Find where the given text appears and provide that cell's center as (X, Y) coordinate. 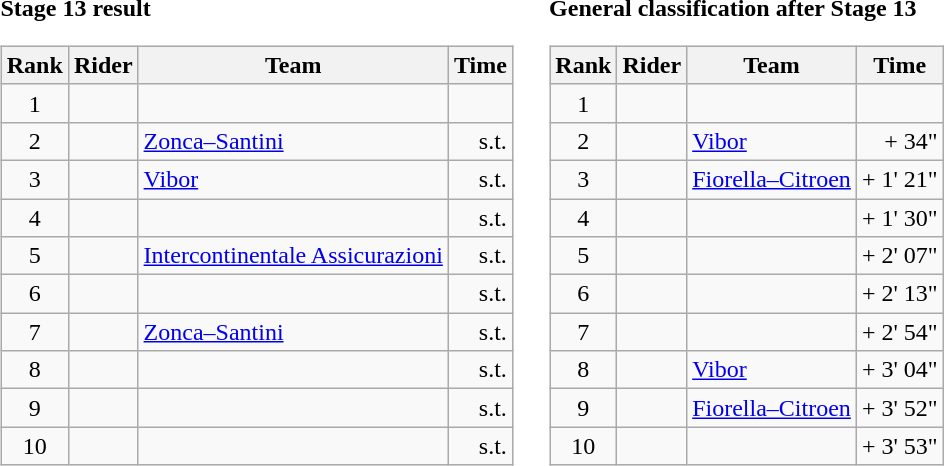
Intercontinentale Assicurazioni (293, 256)
+ 1' 21" (900, 179)
+ 1' 30" (900, 217)
+ 2' 07" (900, 256)
+ 2' 13" (900, 294)
+ 3' 53" (900, 446)
+ 3' 04" (900, 370)
+ 2' 54" (900, 332)
+ 34" (900, 141)
+ 3' 52" (900, 408)
